Pinpoint the cell where the given text exists, returning its (x, y) midpoint coordinate. 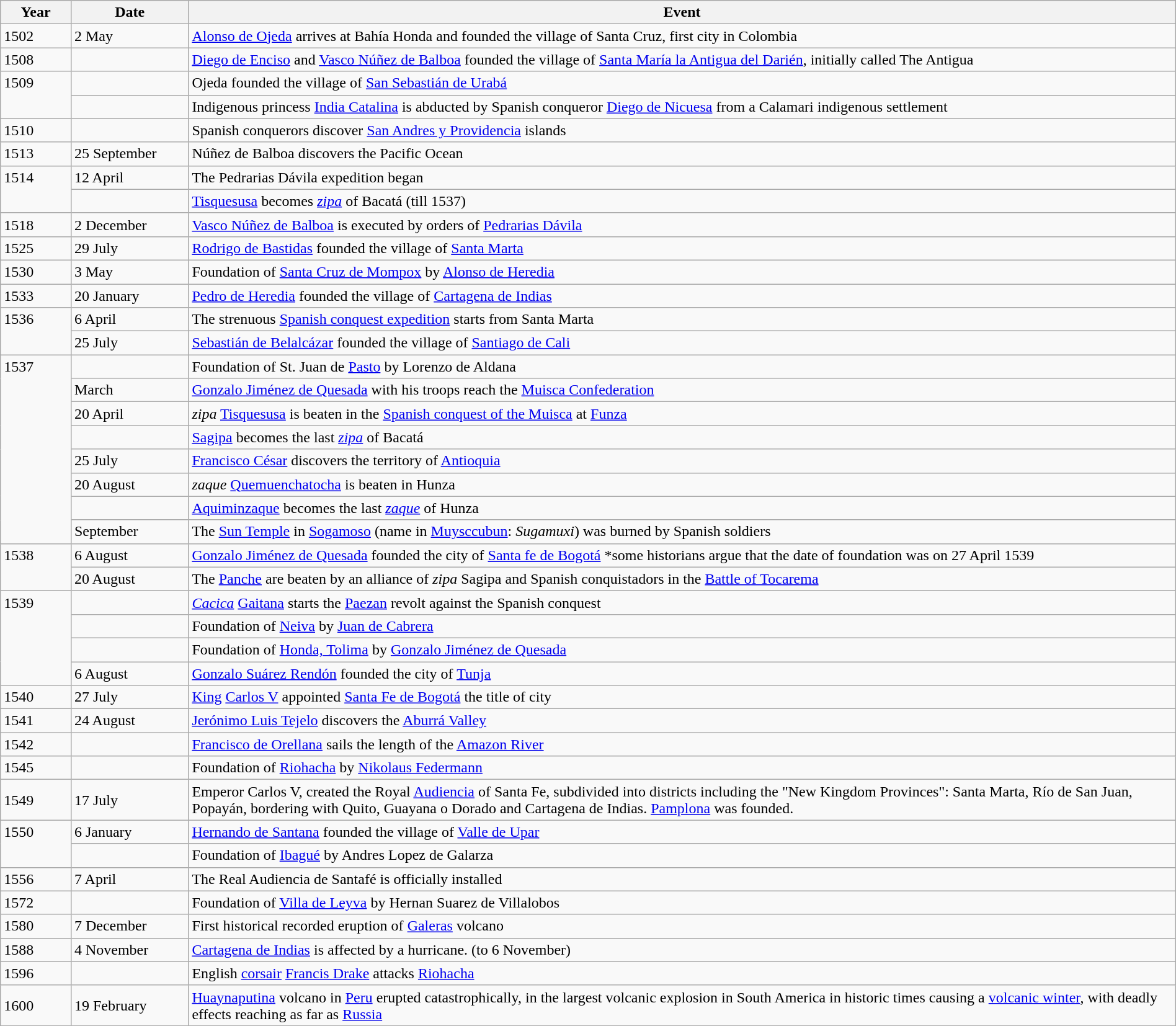
Francisco de Orellana sails the length of the Amazon River (682, 744)
1502 (36, 36)
The Pedrarias Dávila expedition began (682, 177)
17 July (129, 800)
1572 (36, 903)
7 April (129, 879)
1525 (36, 248)
3 May (129, 272)
Vasco Núñez de Balboa is executed by orders of Pedrarias Dávila (682, 225)
Foundation of Neiva by Juan de Cabrera (682, 626)
Pedro de Heredia founded the village of Cartagena de Indias (682, 296)
1539 (36, 638)
1518 (36, 225)
1550 (36, 844)
1556 (36, 879)
The Real Audiencia de Santafé is officially installed (682, 879)
1596 (36, 973)
Spanish conquerors discover San Andres y Providencia islands (682, 130)
1509 (36, 95)
Diego de Enciso and Vasco Núñez de Balboa founded the village of Santa María la Antigua del Darién, initially called The Antigua (682, 60)
The strenuous Spanish conquest expedition starts from Santa Marta (682, 319)
24 August (129, 721)
Foundation of Honda, Tolima by Gonzalo Jiménez de Quesada (682, 649)
zipa Tisquesusa is beaten in the Spanish conquest of the Muisca at Funza (682, 414)
English corsair Francis Drake attacks Riohacha (682, 973)
6 April (129, 319)
Rodrigo de Bastidas founded the village of Santa Marta (682, 248)
Tisquesusa becomes zipa of Bacatá (till 1537) (682, 201)
1530 (36, 272)
Ojeda founded the village of San Sebastián de Urabá (682, 83)
2 December (129, 225)
1545 (36, 768)
29 July (129, 248)
1600 (36, 1005)
Hernando de Santana founded the village of Valle de Upar (682, 832)
Cartagena de Indias is affected by a hurricane. (to 6 November) (682, 950)
1549 (36, 800)
1540 (36, 697)
1510 (36, 130)
20 April (129, 414)
King Carlos V appointed Santa Fe de Bogotá the title of city (682, 697)
1533 (36, 296)
Date (129, 12)
1514 (36, 189)
Gonzalo Jiménez de Quesada with his troops reach the Muisca Confederation (682, 390)
Aquiminzaque becomes the last zaque of Hunza (682, 508)
Gonzalo Suárez Rendón founded the city of Tunja (682, 673)
1513 (36, 154)
Foundation of St. Juan de Pasto by Lorenzo de Aldana (682, 367)
27 July (129, 697)
Alonso de Ojeda arrives at Bahía Honda and founded the village of Santa Cruz, first city in Colombia (682, 36)
1541 (36, 721)
Foundation of Villa de Leyva by Hernan Suarez de Villalobos (682, 903)
September (129, 532)
1536 (36, 331)
20 January (129, 296)
Foundation of Santa Cruz de Mompox by Alonso de Heredia (682, 272)
First historical recorded eruption of Galeras volcano (682, 926)
12 April (129, 177)
4 November (129, 950)
Indigenous princess India Catalina is abducted by Spanish conqueror Diego de Nicuesa from a Calamari indigenous settlement (682, 107)
Year (36, 12)
1542 (36, 744)
Jerónimo Luis Tejelo discovers the Aburrá Valley (682, 721)
1508 (36, 60)
19 February (129, 1005)
7 December (129, 926)
Foundation of Ibagué by Andres Lopez de Galarza (682, 855)
Cacica Gaitana starts the Paezan revolt against the Spanish conquest (682, 602)
6 January (129, 832)
Núñez de Balboa discovers the Pacific Ocean (682, 154)
1538 (36, 567)
Sagipa becomes the last zipa of Bacatá (682, 437)
Gonzalo Jiménez de Quesada founded the city of Santa fe de Bogotá *some historians argue that the date of foundation was on 27 April 1539 (682, 555)
Foundation of Riohacha by Nikolaus Federmann (682, 768)
Sebastián de Belalcázar founded the village of Santiago de Cali (682, 343)
1580 (36, 926)
The Sun Temple in Sogamoso (name in Muysccubun: Sugamuxi) was burned by Spanish soldiers (682, 532)
Francisco César discovers the territory of Antioquia (682, 461)
March (129, 390)
zaque Quemuenchatocha is beaten in Hunza (682, 484)
2 May (129, 36)
1588 (36, 950)
The Panche are beaten by an alliance of zipa Sagipa and Spanish conquistadors in the Battle of Tocarema (682, 579)
1537 (36, 449)
Event (682, 12)
25 September (129, 154)
